Provide the [X, Y] coordinate of the cell's center where the given text is located.  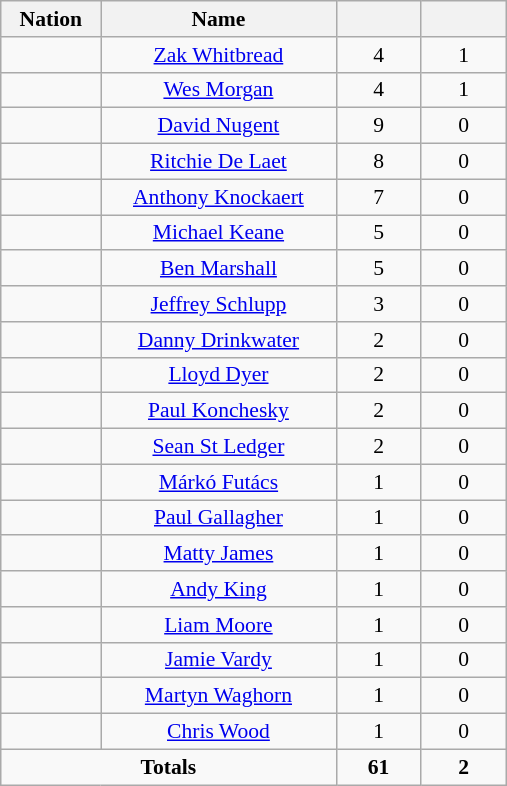
Ben Marshall [218, 269]
Name [218, 19]
Nation [51, 19]
7 [378, 197]
Martyn Waghorn [218, 696]
Lloyd Dyer [218, 375]
Michael Keane [218, 233]
Jamie Vardy [218, 660]
Sean St Ledger [218, 447]
Chris Wood [218, 732]
Paul Gallagher [218, 518]
Márkó Futács [218, 482]
Matty James [218, 554]
8 [378, 162]
9 [378, 126]
Andy King [218, 589]
David Nugent [218, 126]
Danny Drinkwater [218, 340]
Wes Morgan [218, 90]
Liam Moore [218, 625]
Jeffrey Schlupp [218, 304]
Anthony Knockaert [218, 197]
Totals [168, 767]
Ritchie De Laet [218, 162]
Zak Whitbread [218, 55]
61 [378, 767]
3 [378, 304]
Paul Konchesky [218, 411]
